Return (X, Y) of the center of cell containing provided text 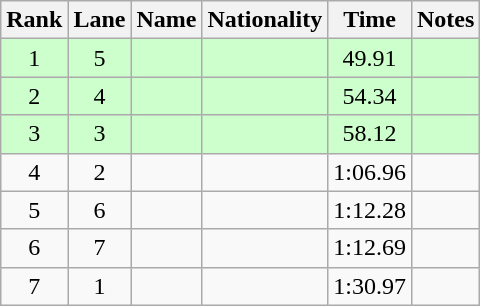
49.91 (370, 58)
Nationality (265, 20)
54.34 (370, 96)
1:06.96 (370, 172)
1:12.28 (370, 210)
Lane (100, 20)
58.12 (370, 134)
Rank (34, 20)
Name (166, 20)
Notes (445, 20)
Time (370, 20)
1:30.97 (370, 286)
1:12.69 (370, 248)
